Provide the [x, y] coordinate of the cell's center where the given text is located.  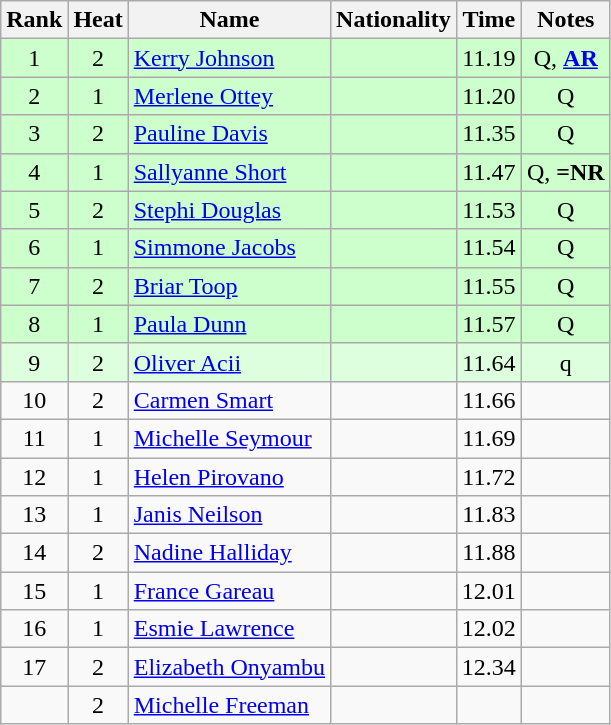
16 [34, 629]
11.72 [488, 477]
Name [229, 20]
Nationality [394, 20]
Stephi Douglas [229, 210]
12.02 [488, 629]
15 [34, 591]
3 [34, 134]
Elizabeth Onyambu [229, 667]
11.64 [488, 362]
q [566, 362]
12.34 [488, 667]
Nadine Halliday [229, 553]
Janis Neilson [229, 515]
4 [34, 172]
11 [34, 438]
Time [488, 20]
Merlene Ottey [229, 96]
11.54 [488, 248]
Carmen Smart [229, 400]
10 [34, 400]
11.66 [488, 400]
Sallyanne Short [229, 172]
Simmone Jacobs [229, 248]
11.83 [488, 515]
France Gareau [229, 591]
17 [34, 667]
13 [34, 515]
11.53 [488, 210]
14 [34, 553]
Oliver Acii [229, 362]
9 [34, 362]
Pauline Davis [229, 134]
11.35 [488, 134]
11.20 [488, 96]
Briar Toop [229, 286]
Q, =NR [566, 172]
11.19 [488, 58]
Michelle Freeman [229, 705]
Rank [34, 20]
6 [34, 248]
8 [34, 324]
Helen Pirovano [229, 477]
Q, AR [566, 58]
12.01 [488, 591]
Michelle Seymour [229, 438]
Kerry Johnson [229, 58]
Heat [98, 20]
11.57 [488, 324]
Paula Dunn [229, 324]
Esmie Lawrence [229, 629]
5 [34, 210]
11.69 [488, 438]
Notes [566, 20]
11.47 [488, 172]
7 [34, 286]
12 [34, 477]
11.55 [488, 286]
11.88 [488, 553]
